Identify which cell holds the provided text, then report its [X, Y] central coordinate. 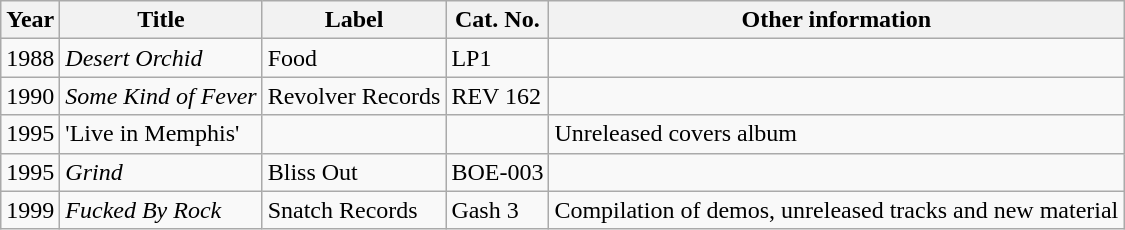
Compilation of demos, unreleased tracks and new material [836, 210]
1999 [30, 210]
Food [354, 58]
Cat. No. [498, 20]
Snatch Records [354, 210]
Gash 3 [498, 210]
Fucked By Rock [161, 210]
1988 [30, 58]
Revolver Records [354, 96]
Desert Orchid [161, 58]
Grind [161, 172]
Title [161, 20]
Bliss Out [354, 172]
'Live in Memphis' [161, 134]
Unreleased covers album [836, 134]
Label [354, 20]
Year [30, 20]
1990 [30, 96]
Some Kind of Fever [161, 96]
REV 162 [498, 96]
LP1 [498, 58]
Other information [836, 20]
BOE-003 [498, 172]
